Pinpoint the cell where the given text exists, returning its [X, Y] midpoint coordinate. 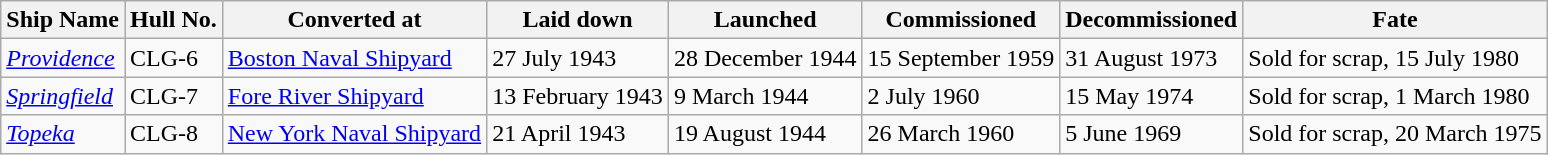
28 December 1944 [765, 58]
13 February 1943 [578, 96]
9 March 1944 [765, 96]
15 May 1974 [1152, 96]
Sold for scrap, 20 March 1975 [1395, 134]
26 March 1960 [961, 134]
27 July 1943 [578, 58]
Fore River Shipyard [354, 96]
CLG-7 [173, 96]
Converted at [354, 20]
Laid down [578, 20]
Hull No. [173, 20]
5 June 1969 [1152, 134]
21 April 1943 [578, 134]
Springfield [63, 96]
Topeka [63, 134]
Boston Naval Shipyard [354, 58]
2 July 1960 [961, 96]
Decommissioned [1152, 20]
New York Naval Shipyard [354, 134]
Commissioned [961, 20]
CLG-8 [173, 134]
CLG-6 [173, 58]
15 September 1959 [961, 58]
Sold for scrap, 1 March 1980 [1395, 96]
Fate [1395, 20]
19 August 1944 [765, 134]
Providence [63, 58]
Sold for scrap, 15 July 1980 [1395, 58]
Ship Name [63, 20]
Launched [765, 20]
31 August 1973 [1152, 58]
